Search for the cell housing the specified text and yield its (x, y) center coordinate. 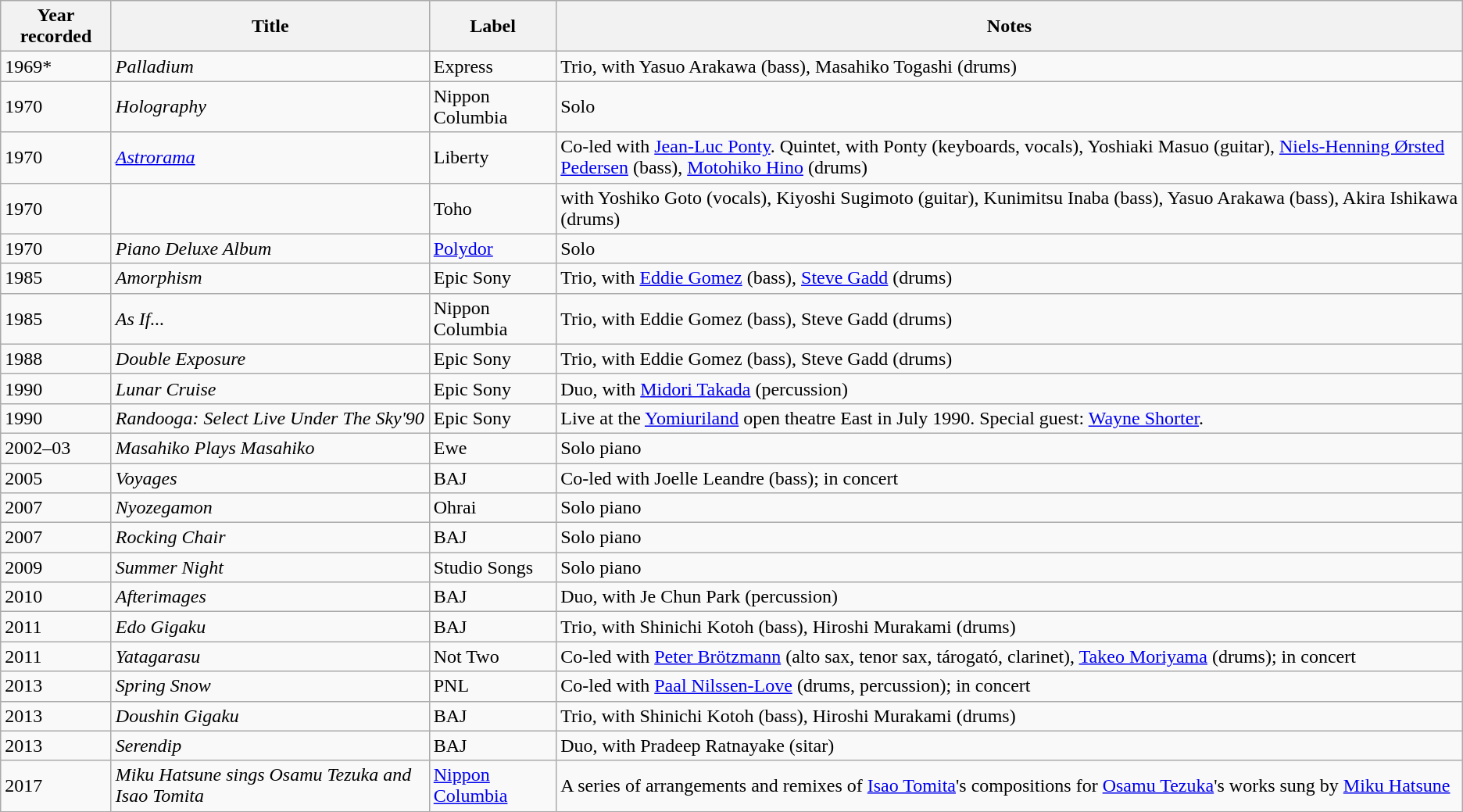
Piano Deluxe Album (270, 249)
Nyozegamon (270, 508)
2017 (56, 786)
Liberty (492, 158)
Doushin Gigaku (270, 716)
Live at the Yomiuriland open theatre East in July 1990. Special guest: Wayne Shorter. (1010, 418)
Spring Snow (270, 686)
Polydor (492, 249)
Not Two (492, 656)
Summer Night (270, 567)
Rocking Chair (270, 538)
Title (270, 27)
Duo, with Pradeep Ratnayake (sitar) (1010, 746)
with Yoshiko Goto (vocals), Kiyoshi Sugimoto (guitar), Kunimitsu Inaba (bass), Yasuo Arakawa (bass), Akira Ishikawa (drums) (1010, 208)
Co-led with Paal Nilssen-Love (drums, percussion); in concert (1010, 686)
Serendip (270, 746)
Holography (270, 106)
As If... (270, 319)
Studio Songs (492, 567)
Yatagarasu (270, 656)
2002–03 (56, 448)
Palladium (270, 66)
Ewe (492, 448)
Co-led with Peter Brötzmann (alto sax, tenor sax, tárogató, clarinet), Takeo Moriyama (drums); in concert (1010, 656)
Randooga: Select Live Under The Sky'90 (270, 418)
PNL (492, 686)
Amorphism (270, 278)
Double Exposure (270, 359)
2010 (56, 597)
2009 (56, 567)
Lunar Cruise (270, 388)
Duo, with Je Chun Park (percussion) (1010, 597)
Astrorama (270, 158)
2005 (56, 478)
1969* (56, 66)
Notes (1010, 27)
1988 (56, 359)
Express (492, 66)
A series of arrangements and remixes of Isao Tomita's compositions for Osamu Tezuka's works sung by Miku Hatsune (1010, 786)
Year recorded (56, 27)
Masahiko Plays Masahiko (270, 448)
Afterimages (270, 597)
Trio, with Yasuo Arakawa (bass), Masahiko Togashi (drums) (1010, 66)
Ohrai (492, 508)
Co-led with Joelle Leandre (bass); in concert (1010, 478)
Toho (492, 208)
Voyages (270, 478)
Label (492, 27)
Edo Gigaku (270, 627)
Miku Hatsune sings Osamu Tezuka and Isao Tomita (270, 786)
Duo, with Midori Takada (percussion) (1010, 388)
